Return (X, Y) of the center of cell containing provided text 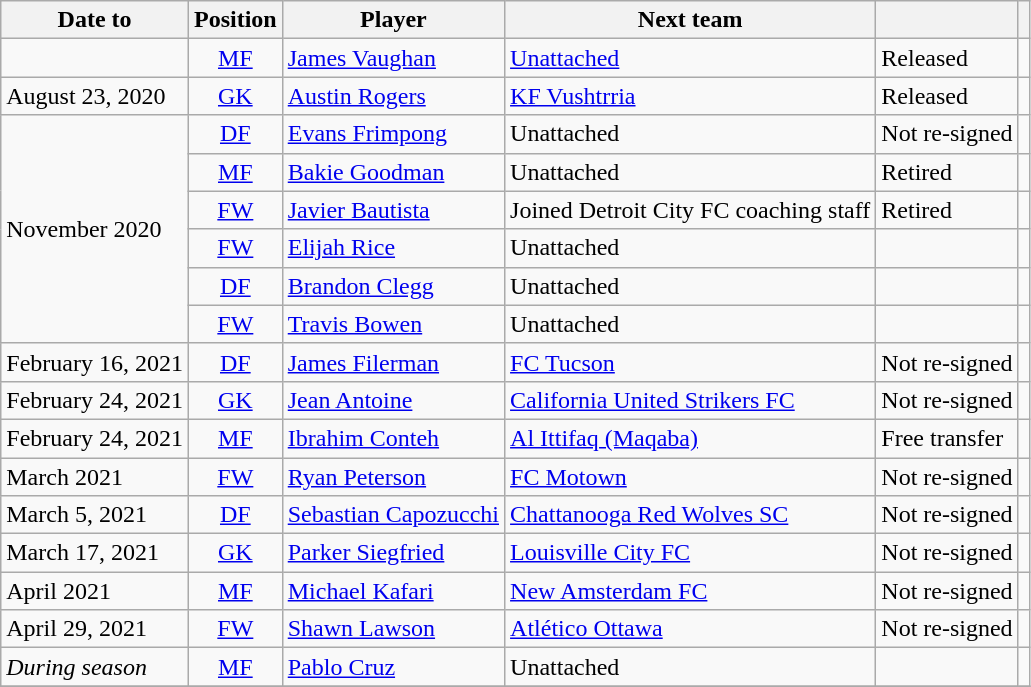
April 29, 2021 (95, 629)
Michael Kafari (393, 591)
Austin Rogers (393, 96)
Louisville City FC (690, 553)
March 2021 (95, 477)
Parker Siegfried (393, 553)
Javier Bautista (393, 210)
Player (393, 20)
November 2020 (95, 229)
Next team (690, 20)
April 2021 (95, 591)
KF Vushtrria (690, 96)
Joined Detroit City FC coaching staff (690, 210)
Ibrahim Conteh (393, 438)
New Amsterdam FC (690, 591)
FC Motown (690, 477)
Position (235, 20)
James Filerman (393, 362)
Bakie Goodman (393, 172)
Travis Bowen (393, 324)
Chattanooga Red Wolves SC (690, 515)
James Vaughan (393, 58)
Free transfer (947, 438)
Brandon Clegg (393, 286)
Date to (95, 20)
Ryan Peterson (393, 477)
Shawn Lawson (393, 629)
March 17, 2021 (95, 553)
During season (95, 667)
March 5, 2021 (95, 515)
February 16, 2021 (95, 362)
Al Ittifaq (Maqaba) (690, 438)
Evans Frimpong (393, 134)
Atlético Ottawa (690, 629)
Elijah Rice (393, 248)
California United Strikers FC (690, 400)
Jean Antoine (393, 400)
Pablo Cruz (393, 667)
FC Tucson (690, 362)
Sebastian Capozucchi (393, 515)
August 23, 2020 (95, 96)
